Scan for the cell matching the given text and deliver its (X, Y) coordinate at center. 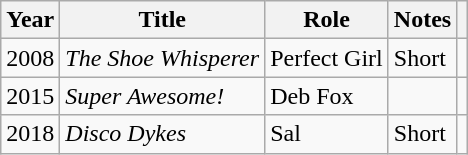
The Shoe Whisperer (162, 58)
Notes (422, 20)
Title (162, 20)
Deb Fox (327, 96)
Perfect Girl (327, 58)
Year (30, 20)
2018 (30, 134)
2015 (30, 96)
Role (327, 20)
Super Awesome! (162, 96)
2008 (30, 58)
Sal (327, 134)
Disco Dykes (162, 134)
